Extract the (X, Y) coordinate from the center of the cell holding the provided text.  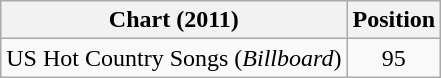
Position (394, 20)
Chart (2011) (174, 20)
95 (394, 58)
US Hot Country Songs (Billboard) (174, 58)
